For the text-containing cell, return its midpoint in (x, y) coordinate format. 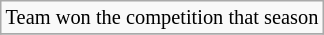
Team won the competition that season (162, 17)
